For the text-containing cell, return its midpoint in (X, Y) coordinate format. 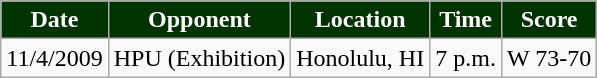
Honolulu, HI (360, 58)
11/4/2009 (55, 58)
W 73-70 (548, 58)
Score (548, 20)
Date (55, 20)
7 p.m. (466, 58)
HPU (Exhibition) (199, 58)
Time (466, 20)
Location (360, 20)
Opponent (199, 20)
